Extract the [x, y] coordinate from the center of the cell holding the provided text.  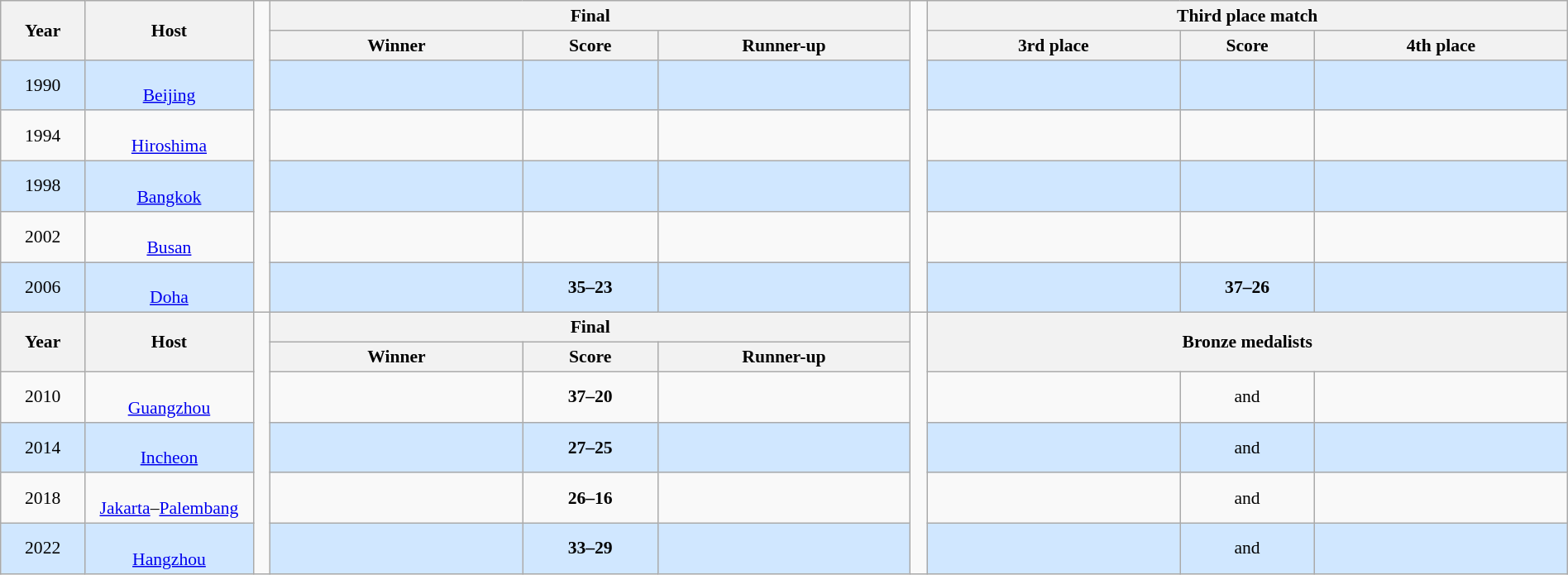
Hangzhou [170, 549]
26–16 [590, 498]
Doha [170, 288]
2014 [43, 447]
2010 [43, 397]
Hiroshima [170, 136]
Busan [170, 237]
2022 [43, 549]
2018 [43, 498]
3rd place [1054, 46]
1994 [43, 136]
37–20 [590, 397]
37–26 [1247, 288]
Bronze medalists [1247, 343]
1990 [43, 84]
Bangkok [170, 187]
4th place [1441, 46]
Incheon [170, 447]
2002 [43, 237]
Third place match [1247, 16]
1998 [43, 187]
27–25 [590, 447]
Beijing [170, 84]
Jakarta–Palembang [170, 498]
Guangzhou [170, 397]
2006 [43, 288]
33–29 [590, 549]
35–23 [590, 288]
